Return [x, y] of the center of cell containing provided text 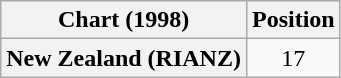
Position [293, 20]
Chart (1998) [124, 20]
New Zealand (RIANZ) [124, 58]
17 [293, 58]
